Output the [X, Y] coordinate of the center of the cell containing the given text.  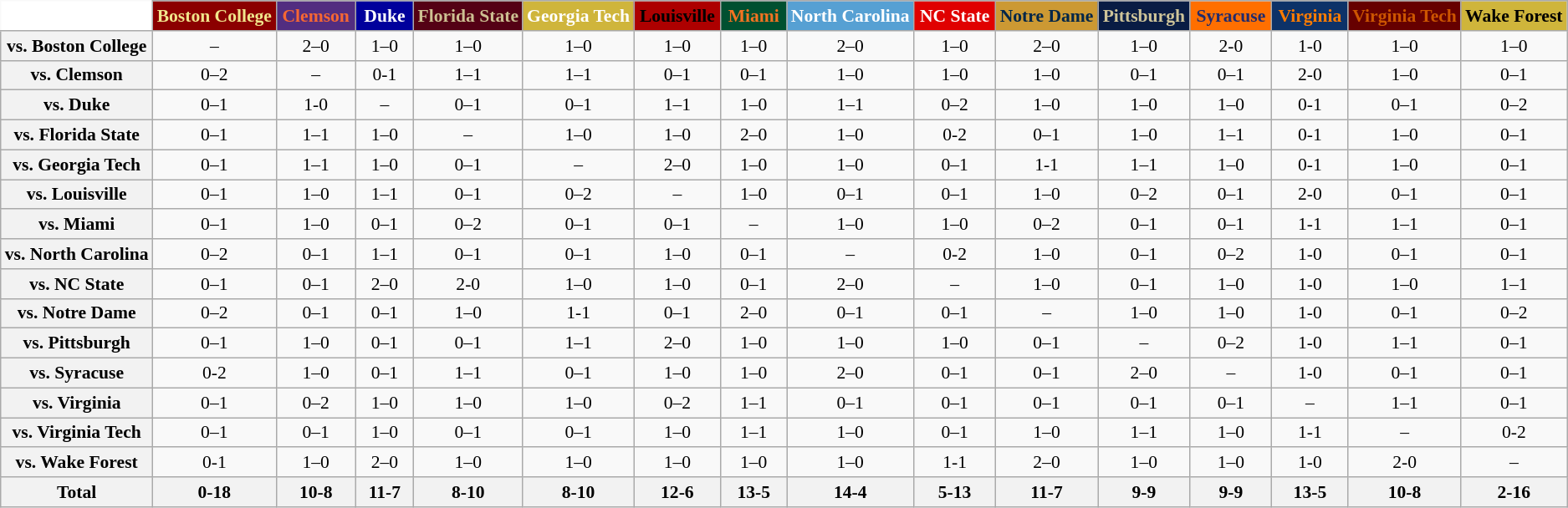
vs. Pittsburgh [77, 343]
Syracuse [1231, 16]
vs. Florida State [77, 135]
vs. Wake Forest [77, 463]
vs. Georgia Tech [77, 165]
12-6 [677, 492]
Duke [385, 16]
vs. Miami [77, 225]
vs. Louisville [77, 195]
Clemson [316, 16]
Notre Dame [1047, 16]
Virginia [1310, 16]
North Carolina [850, 16]
vs. Clemson [77, 75]
Louisville [677, 16]
vs. Virginia Tech [77, 433]
5-13 [955, 492]
vs. Duke [77, 105]
Virginia Tech [1405, 16]
NC State [955, 16]
vs. Boston College [77, 46]
Georgia Tech [579, 16]
vs. NC State [77, 284]
vs. Notre Dame [77, 313]
Total [77, 492]
vs. North Carolina [77, 254]
Pittsburgh [1144, 16]
Wake Forest [1514, 16]
2-16 [1514, 492]
vs. Syracuse [77, 373]
Florida State [468, 16]
Miami [754, 16]
14-4 [850, 492]
0-18 [214, 492]
Boston College [214, 16]
vs. Virginia [77, 403]
